Determine the [X, Y] coordinate at the center of the cell enclosing the given text.  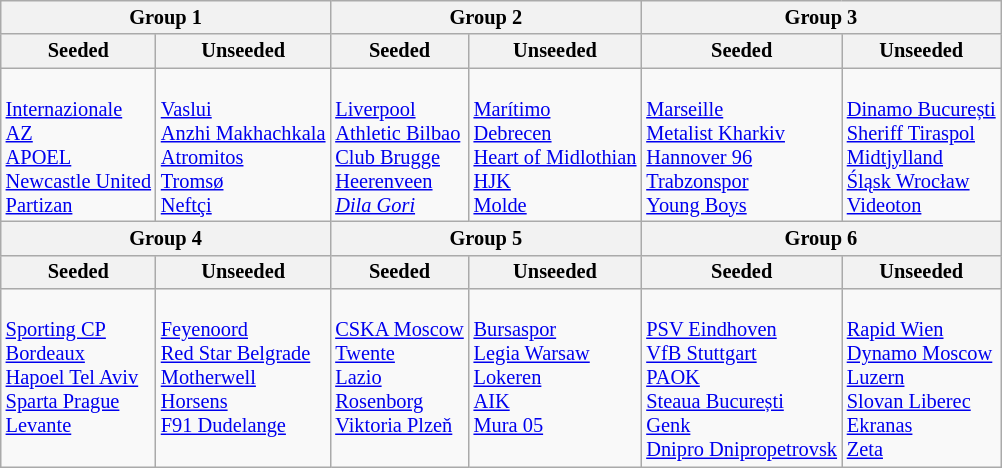
Bursaspor Legia Warsaw Lokeren AIK Mura 05 [556, 378]
Group 5 [486, 238]
Feyenoord Red Star Belgrade Motherwell Horsens F91 Dudelange [243, 378]
Vaslui Anzhi Makhachkala Atromitos Tromsø Neftçi [243, 145]
Rapid Wien Dynamo Moscow Luzern Slovan Liberec Ekranas Zeta [922, 378]
Marseille Metalist Kharkiv Hannover 96 Trabzonspor Young Boys [742, 145]
Internazionale AZ APOEL Newcastle United Partizan [78, 145]
Group 6 [820, 238]
Group 4 [166, 238]
Group 3 [820, 17]
Group 1 [166, 17]
Group 2 [486, 17]
Marítimo Debrecen Heart of Midlothian HJK Molde [556, 145]
PSV Eindhoven VfB Stuttgart PAOK Steaua București Genk Dnipro Dnipropetrovsk [742, 378]
Sporting CP Bordeaux Hapoel Tel Aviv Sparta Prague Levante [78, 378]
Dinamo București Sheriff Tiraspol Midtjylland Śląsk Wrocław Videoton [922, 145]
Liverpool Athletic Bilbao Club Brugge Heerenveen Dila Gori [399, 145]
CSKA Moscow Twente Lazio Rosenborg Viktoria Plzeň [399, 378]
